Identify which cell holds the provided text, then report its [X, Y] central coordinate. 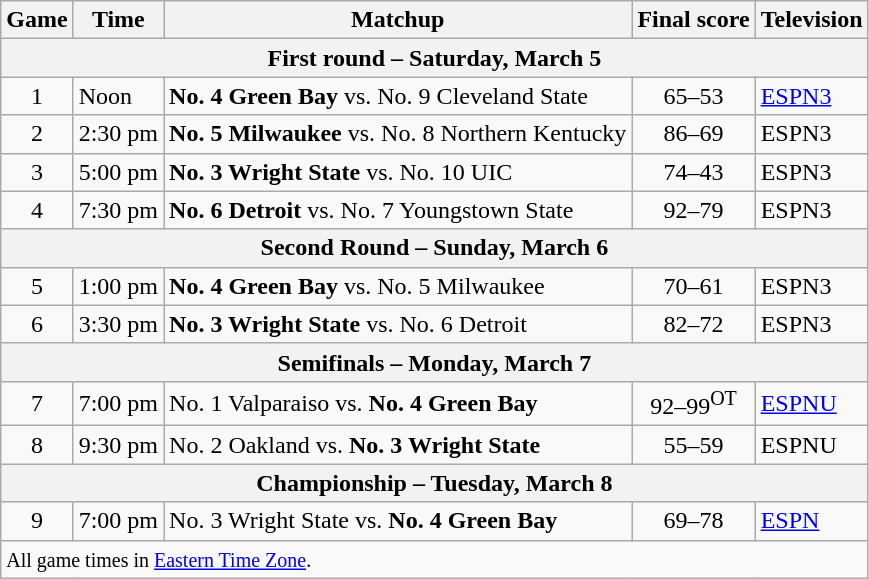
82–72 [694, 324]
74–43 [694, 172]
No. 4 Green Bay vs. No. 9 Cleveland State [398, 96]
First round – Saturday, March 5 [434, 58]
All game times in Eastern Time Zone. [434, 559]
Final score [694, 20]
No. 5 Milwaukee vs. No. 8 Northern Kentucky [398, 134]
69–78 [694, 521]
2:30 pm [118, 134]
No. 2 Oakland vs. No. 3 Wright State [398, 445]
Game [37, 20]
1:00 pm [118, 286]
3:30 pm [118, 324]
70–61 [694, 286]
86–69 [694, 134]
7 [37, 404]
No. 3 Wright State vs. No. 10 UIC [398, 172]
ESPN [812, 521]
9 [37, 521]
65–53 [694, 96]
Second Round – Sunday, March 6 [434, 248]
Matchup [398, 20]
3 [37, 172]
Noon [118, 96]
6 [37, 324]
No. 6 Detroit vs. No. 7 Youngstown State [398, 210]
No. 3 Wright State vs. No. 4 Green Bay [398, 521]
Semifinals – Monday, March 7 [434, 362]
8 [37, 445]
92–99OT [694, 404]
5:00 pm [118, 172]
1 [37, 96]
55–59 [694, 445]
9:30 pm [118, 445]
5 [37, 286]
4 [37, 210]
No. 4 Green Bay vs. No. 5 Milwaukee [398, 286]
Television [812, 20]
7:30 pm [118, 210]
92–79 [694, 210]
Championship – Tuesday, March 8 [434, 483]
No. 1 Valparaiso vs. No. 4 Green Bay [398, 404]
No. 3 Wright State vs. No. 6 Detroit [398, 324]
Time [118, 20]
2 [37, 134]
